Determine the (X, Y) coordinate at the center of the cell enclosing the given text.  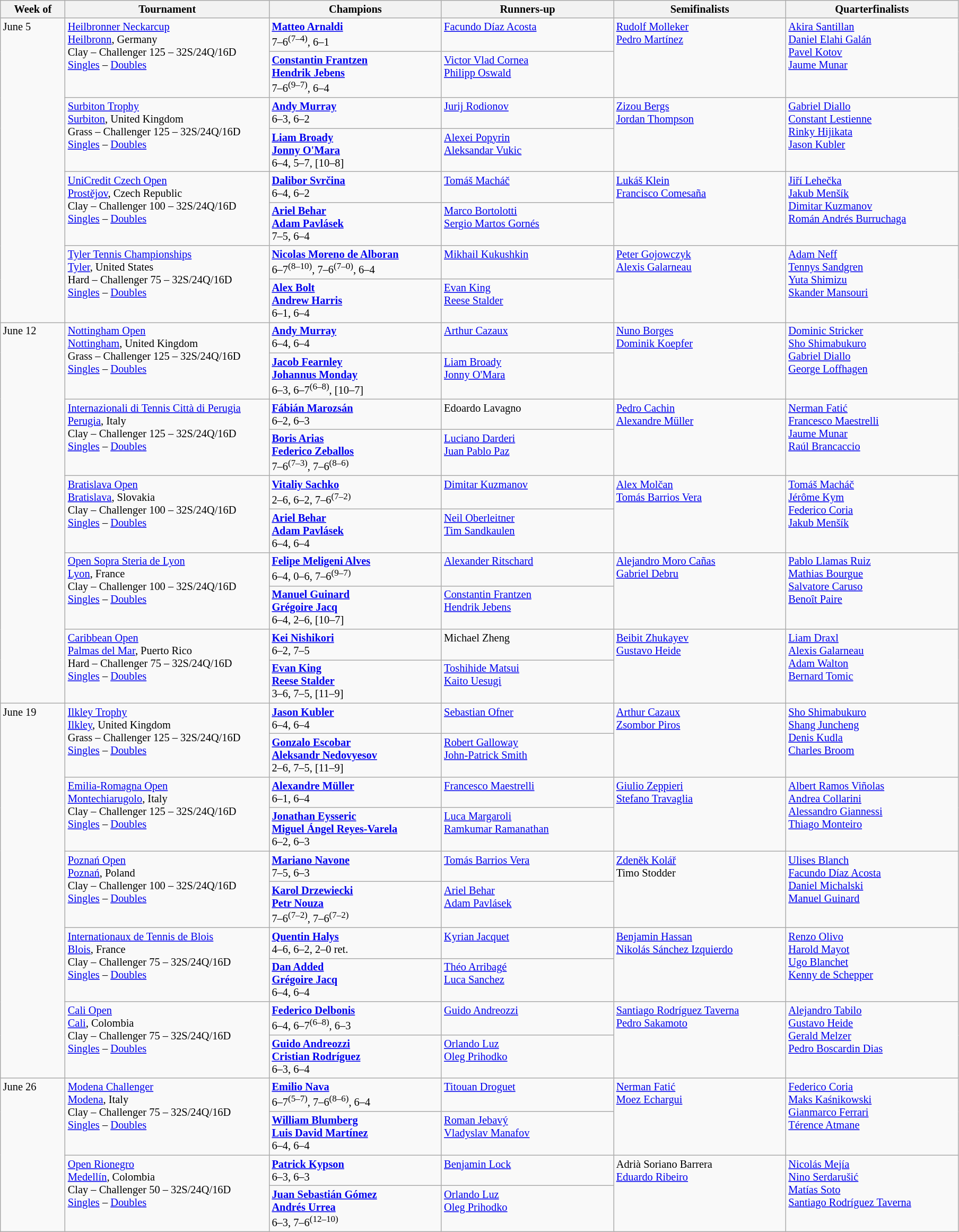
Liam Broady Jonny O'Mara6–4, 5–7, [10–8] (355, 150)
Adam Neff Tennys Sandgren Yuta Shimizu Skander Mansouri (872, 284)
Théo Arribagé Luca Sanchez (527, 980)
UniCredit Czech OpenProstějov, Czech Republic Clay – Challenger 100 – 32S/24Q/16DSingles – Doubles (168, 208)
Nerman Fatić Moez Echargui (700, 1116)
Open RionegroMedellín, Colombia Clay – Challenger 50 – 32S/24Q/16DSingles – Doubles (168, 1194)
Jason Kubler6–4, 6–4 (355, 718)
Nicolás Mejía Nino Serdarušić Matías Soto Santiago Rodríguez Taverna (872, 1194)
Facundo Díaz Acosta (527, 35)
Federico Coria Maks Kaśnikowski Gianmarco Ferrari Térence Atmane (872, 1116)
Dan Added Grégoire Jacq6–4, 6–4 (355, 980)
Runners-up (527, 9)
Jurij Rodionov (527, 113)
Albert Ramos Viñolas Andrea Collarini Alessandro Giannessi Thiago Monteiro (872, 814)
Alejandro Tabilo Gustavo Heide Gerald Melzer Pedro Boscardin Dias (872, 1040)
Kei Nishikori6–2, 7–5 (355, 645)
Adrià Soriano Barrera Eduardo Ribeiro (700, 1194)
Rudolf Molleker Pedro Martínez (700, 58)
Constantin Frantzen Hendrik Jebens7–6(9–7), 6–4 (355, 74)
Gonzalo Escobar Aleksandr Nedovyesov2–6, 7–5, [11–9] (355, 756)
Guido Andreozzi Cristian Rodríguez6–3, 6–4 (355, 1056)
Fábián Marozsán6–2, 6–3 (355, 414)
Emilia-Romagna OpenMontechiarugolo, Italy Clay – Challenger 125 – 32S/24Q/16DSingles – Doubles (168, 814)
Juan Sebastián Gómez Andrés Urrea6–3, 7–6(12–10) (355, 1209)
Arthur Cazaux Zsombor Piros (700, 740)
Alex Bolt Andrew Harris6–1, 6–4 (355, 300)
Nottingham OpenNottingham, United Kingdom Grass – Challenger 125 – 32S/24Q/16DSingles – Doubles (168, 361)
Luca Margaroli Ramkumar Ramanathan (527, 829)
Tyler Tennis ChampionshipsTyler, United States Hard – Challenger 75 – 32S/24Q/16DSingles – Doubles (168, 284)
Santiago Rodríguez Taverna Pedro Sakamoto (700, 1040)
Andy Murray6–4, 6–4 (355, 337)
Beibit Zhukayev Gustavo Heide (700, 666)
Marco Bortolotti Sergio Martos Gornés (527, 224)
Nicolas Moreno de Alboran6–7(8–10), 7–6(7–0), 6–4 (355, 262)
Federico Delbonis6–4, 6–7(6–8), 6–3 (355, 1018)
Alexandre Müller6–1, 6–4 (355, 792)
Toshihide Matsui Kaito Uesugi (527, 681)
Dominic Stricker Sho Shimabukuro Gabriel Diallo George Loffhagen (872, 361)
Alex Molčan Tomás Barrios Vera (700, 514)
William Blumberg Luis David Martínez6–4, 6–4 (355, 1133)
Week of (33, 9)
Ariel Behar Adam Pavlásek7–5, 6–4 (355, 224)
Jonathan Eysseric Miguel Ángel Reyes-Varela6–2, 6–3 (355, 829)
Jiří Lehečka Jakub Menšík Dimitar Kuzmanov Román Andrés Burruchaga (872, 208)
Benjamin Hassan Nikolás Sánchez Izquierdo (700, 965)
Jacob Fearnley Johannus Monday6–3, 6–7(6–8), [10–7] (355, 376)
Poznań OpenPoznań, Poland Clay – Challenger 100 – 32S/24Q/16DSingles – Doubles (168, 889)
Dimitar Kuzmanov (527, 492)
Nerman Fatić Francesco Maestrelli Jaume Munar Raúl Brancaccio (872, 437)
June 26 (33, 1155)
Ulises Blanch Facundo Díaz Acosta Daniel Michalski Manuel Guinard (872, 889)
Internationaux de Tennis de BloisBlois, France Clay – Challenger 75 – 32S/24Q/16DSingles – Doubles (168, 965)
Boris Arias Federico Zeballos7–6(7–3), 7–6(8–6) (355, 452)
Semifinalists (700, 9)
Pablo Llamas Ruiz Mathias Bourgue Salvatore Caruso Benoît Paire (872, 591)
Tomáš Macháč (527, 187)
Internazionali di Tennis Città di PerugiaPerugia, Italy Clay – Challenger 125 – 32S/24Q/16DSingles – Doubles (168, 437)
Edoardo Lavagno (527, 414)
Roman Jebavý Vladyslav Manafov (527, 1133)
Ariel Behar Adam Pavlásek (527, 904)
Robert Galloway John-Patrick Smith (527, 756)
Benjamin Lock (527, 1170)
Titouan Droguet (527, 1095)
Zizou Bergs Jordan Thompson (700, 135)
Emilio Nava6–7(5–7), 7–6(8–6), 6–4 (355, 1095)
Quentin Halys4–6, 6–2, 2–0 ret. (355, 943)
Modena ChallengerModena, Italy Clay – Challenger 75 – 32S/24Q/16DSingles – Doubles (168, 1116)
Nuno Borges Dominik Koepfer (700, 361)
Alexei Popyrin Aleksandar Vukic (527, 150)
Evan King Reese Stalder (527, 300)
Luciano Darderi Juan Pablo Paz (527, 452)
Sho Shimabukuro Shang Juncheng Denis Kudla Charles Broom (872, 740)
Ilkley TrophyIlkley, United Kingdom Grass – Challenger 125 – 32S/24Q/16DSingles – Doubles (168, 740)
Guido Andreozzi (527, 1018)
Lukáš Klein Francisco Comesaña (700, 208)
Vitaliy Sachko2–6, 6–2, 7–6(7–2) (355, 492)
Gabriel Diallo Constant Lestienne Rinky Hijikata Jason Kubler (872, 135)
Patrick Kypson6–3, 6–3 (355, 1170)
Champions (355, 9)
Alejandro Moro Cañas Gabriel Debru (700, 591)
Caribbean OpenPalmas del Mar, Puerto Rico Hard – Challenger 75 – 32S/24Q/16DSingles – Doubles (168, 666)
Victor Vlad Cornea Philipp Oswald (527, 74)
Giulio Zeppieri Stefano Travaglia (700, 814)
Renzo Olivo Harold Mayot Ugo Blanchet Kenny de Schepper (872, 965)
Constantin Frantzen Hendrik Jebens (527, 608)
Heilbronner NeckarcupHeilbronn, Germany Clay – Challenger 125 – 32S/24Q/16DSingles – Doubles (168, 58)
Francesco Maestrelli (527, 792)
Cali OpenCali, Colombia Clay – Challenger 75 – 32S/24Q/16DSingles – Doubles (168, 1040)
Tomás Barrios Vera (527, 866)
Akira Santillan Daniel Elahi Galán Pavel Kotov Jaume Munar (872, 58)
Surbiton TrophySurbiton, United Kingdom Grass – Challenger 125 – 32S/24Q/16DSingles – Doubles (168, 135)
Mikhail Kukushkin (527, 262)
Ariel Behar Adam Pavlásek6–4, 6–4 (355, 531)
Dalibor Svrčina6–4, 6–2 (355, 187)
Felipe Meligeni Alves6–4, 0–6, 7–6(9–7) (355, 569)
Kyrian Jacquet (527, 943)
Quarterfinalists (872, 9)
Zdeněk Kolář Timo Stodder (700, 889)
Peter Gojowczyk Alexis Galarneau (700, 284)
Bratislava OpenBratislava, Slovakia Clay – Challenger 100 – 32S/24Q/16DSingles – Doubles (168, 514)
Manuel Guinard Grégoire Jacq6–4, 2–6, [10–7] (355, 608)
Open Sopra Steria de LyonLyon, France Clay – Challenger 100 – 32S/24Q/16DSingles – Doubles (168, 591)
Michael Zheng (527, 645)
Karol Drzewiecki Petr Nouza7–6(7–2), 7–6(7–2) (355, 904)
Sebastian Ofner (527, 718)
Liam Draxl Alexis Galarneau Adam Walton Bernard Tomic (872, 666)
Alexander Ritschard (527, 569)
June 12 (33, 513)
Matteo Arnaldi7–6(7–4), 6–1 (355, 35)
June 19 (33, 890)
Arthur Cazaux (527, 337)
Andy Murray6–3, 6–2 (355, 113)
Liam Broady Jonny O'Mara (527, 376)
Tomáš Macháč Jérôme Kym Federico Coria Jakub Menšík (872, 514)
Neil Oberleitner Tim Sandkaulen (527, 531)
Pedro Cachin Alexandre Müller (700, 437)
Tournament (168, 9)
Evan King Reese Stalder3–6, 7–5, [11–9] (355, 681)
June 5 (33, 170)
Mariano Navone7–5, 6–3 (355, 866)
